From the cell containing the given text, extract its center point as (X, Y) coordinate. 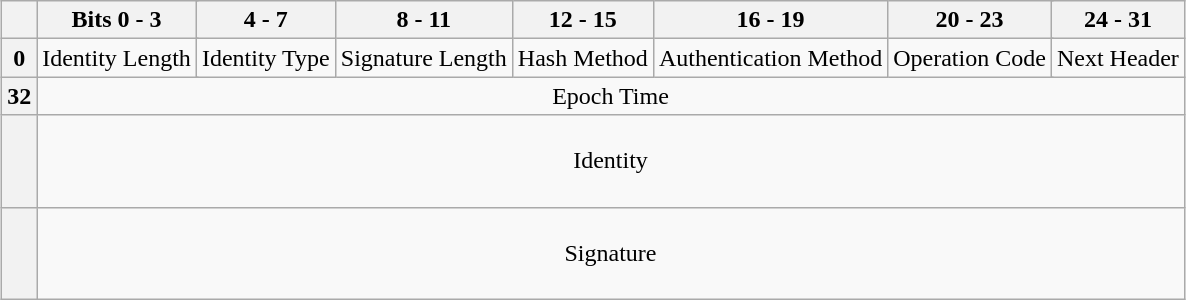
0 (20, 58)
Operation Code (970, 58)
8 - 11 (424, 20)
12 - 15 (582, 20)
Identity Type (266, 58)
Next Header (1118, 58)
32 (20, 96)
4 - 7 (266, 20)
Hash Method (582, 58)
Identity (611, 161)
24 - 31 (1118, 20)
Bits 0 - 3 (117, 20)
Identity Length (117, 58)
16 - 19 (770, 20)
20 - 23 (970, 20)
Signature Length (424, 58)
Authentication Method (770, 58)
Epoch Time (611, 96)
Signature (611, 253)
